Extract the [X, Y] coordinate from the center of the cell holding the provided text.  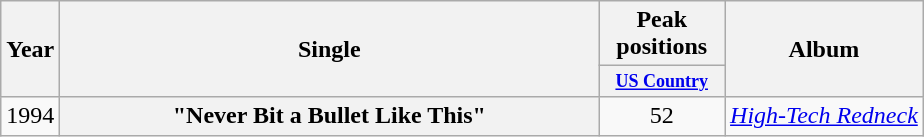
Album [824, 49]
High-Tech Redneck [824, 116]
52 [662, 116]
Year [30, 49]
US Country [662, 82]
1994 [30, 116]
"Never Bit a Bullet Like This" [330, 116]
Peak positions [662, 34]
Single [330, 49]
